For the text-containing cell, return its midpoint in (x, y) coordinate format. 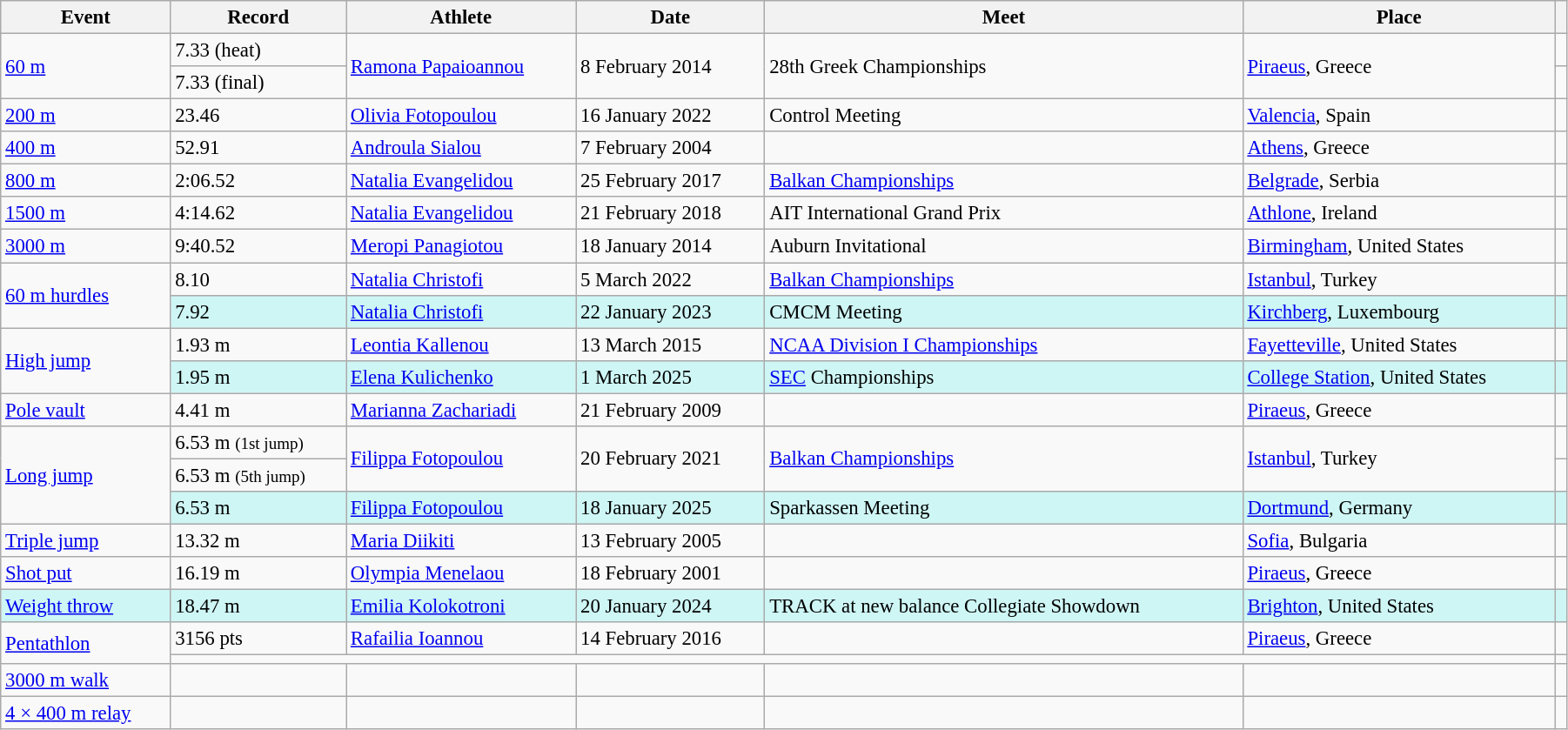
1 March 2025 (670, 377)
2:06.52 (258, 181)
18 January 2025 (670, 508)
Ramona Papaioannou (461, 66)
3000 m walk (85, 680)
400 m (85, 148)
28th Greek Championships (1004, 66)
13 February 2005 (670, 540)
200 m (85, 116)
Leontia Kallenou (461, 345)
Androula Sialou (461, 148)
Olivia Fotopoulou (461, 116)
NCAA Division I Championships (1004, 345)
Elena Kulichenko (461, 377)
Control Meeting (1004, 116)
23.46 (258, 116)
18.47 m (258, 606)
Record (258, 17)
18 January 2014 (670, 246)
Marianna Zachariadi (461, 410)
Belgrade, Serbia (1399, 181)
Sparkassen Meeting (1004, 508)
14 February 2016 (670, 639)
Triple jump (85, 540)
Valencia, Spain (1399, 116)
Long jump (85, 475)
7.92 (258, 311)
Meet (1004, 17)
3000 m (85, 246)
8 February 2014 (670, 66)
7.33 (final) (258, 83)
Date (670, 17)
4.41 m (258, 410)
Weight throw (85, 606)
6.53 m (1st jump) (258, 443)
Athlete (461, 17)
1.93 m (258, 345)
Brighton, United States (1399, 606)
52.91 (258, 148)
Pentathlon (85, 643)
7.33 (heat) (258, 50)
High jump (85, 360)
Meropi Panagiotou (461, 246)
6.53 m (5th jump) (258, 475)
20 January 2024 (670, 606)
7 February 2004 (670, 148)
60 m hurdles (85, 296)
6.53 m (258, 508)
800 m (85, 181)
Dortmund, Germany (1399, 508)
21 February 2009 (670, 410)
1500 m (85, 213)
21 February 2018 (670, 213)
Rafailia Ioannou (461, 639)
Place (1399, 17)
Kirchberg, Luxembourg (1399, 311)
Fayetteville, United States (1399, 345)
13.32 m (258, 540)
4 × 400 m relay (85, 713)
60 m (85, 66)
Birmingham, United States (1399, 246)
CMCM Meeting (1004, 311)
Athens, Greece (1399, 148)
20 February 2021 (670, 459)
Emilia Kolokotroni (461, 606)
5 March 2022 (670, 279)
16.19 m (258, 573)
Shot put (85, 573)
25 February 2017 (670, 181)
22 January 2023 (670, 311)
Event (85, 17)
Pole vault (85, 410)
Athlone, Ireland (1399, 213)
AIT International Grand Prix (1004, 213)
4:14.62 (258, 213)
Maria Diikiti (461, 540)
1.95 m (258, 377)
16 January 2022 (670, 116)
Auburn Invitational (1004, 246)
13 March 2015 (670, 345)
8.10 (258, 279)
3156 pts (258, 639)
TRACK at new balance Collegiate Showdown (1004, 606)
18 February 2001 (670, 573)
College Station, United States (1399, 377)
Olympia Menelaou (461, 573)
9:40.52 (258, 246)
Sofia, Bulgaria (1399, 540)
SEC Championships (1004, 377)
